Capture the cell that displays the provided text and extract its (X, Y) central coordinate. 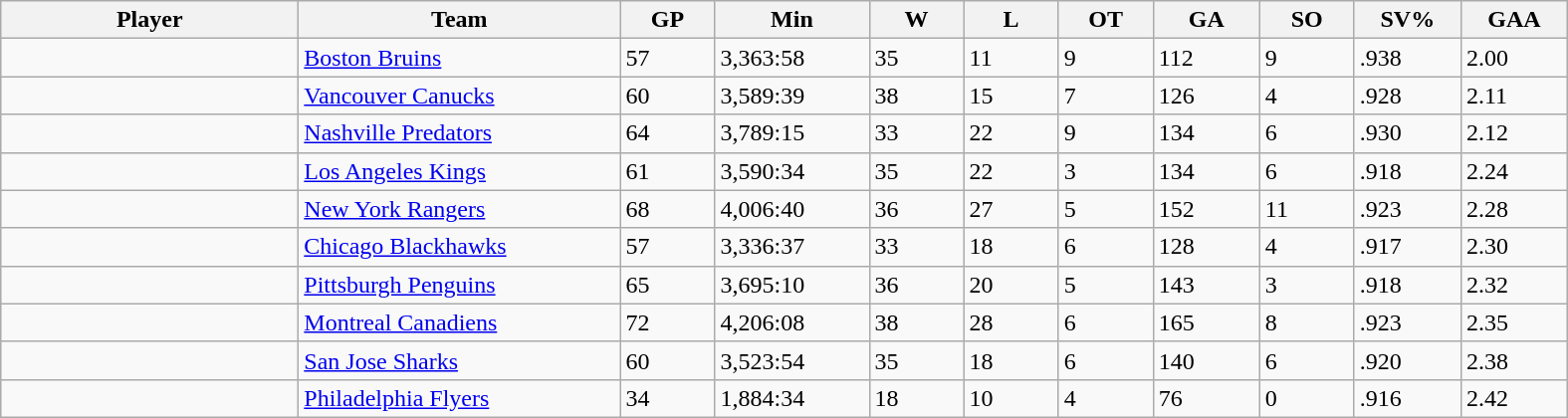
SV% (1408, 20)
2.42 (1513, 398)
165 (1207, 322)
Pittsburgh Penguins (460, 285)
3,336:37 (792, 247)
7 (1105, 96)
2.11 (1513, 96)
72 (667, 322)
OT (1105, 20)
3,590:34 (792, 171)
143 (1207, 285)
W (916, 20)
68 (667, 209)
L (1011, 20)
Vancouver Canucks (460, 96)
GA (1207, 20)
140 (1207, 360)
15 (1011, 96)
Chicago Blackhawks (460, 247)
GP (667, 20)
1,884:34 (792, 398)
64 (667, 133)
Montreal Canadiens (460, 322)
2.30 (1513, 247)
3,695:10 (792, 285)
8 (1306, 322)
2.38 (1513, 360)
Boston Bruins (460, 58)
.916 (1408, 398)
3,789:15 (792, 133)
Philadelphia Flyers (460, 398)
3,363:58 (792, 58)
Player (149, 20)
4,006:40 (792, 209)
.920 (1408, 360)
2.24 (1513, 171)
SO (1306, 20)
152 (1207, 209)
Min (792, 20)
20 (1011, 285)
GAA (1513, 20)
2.32 (1513, 285)
.917 (1408, 247)
.930 (1408, 133)
65 (667, 285)
128 (1207, 247)
Nashville Predators (460, 133)
76 (1207, 398)
2.28 (1513, 209)
Team (460, 20)
Los Angeles Kings (460, 171)
.928 (1408, 96)
61 (667, 171)
126 (1207, 96)
4,206:08 (792, 322)
New York Rangers (460, 209)
2.00 (1513, 58)
San Jose Sharks (460, 360)
2.35 (1513, 322)
3,523:54 (792, 360)
10 (1011, 398)
2.12 (1513, 133)
28 (1011, 322)
.938 (1408, 58)
34 (667, 398)
112 (1207, 58)
0 (1306, 398)
27 (1011, 209)
3,589:39 (792, 96)
